Extract the (x, y) coordinate from the center of the cell holding the provided text.  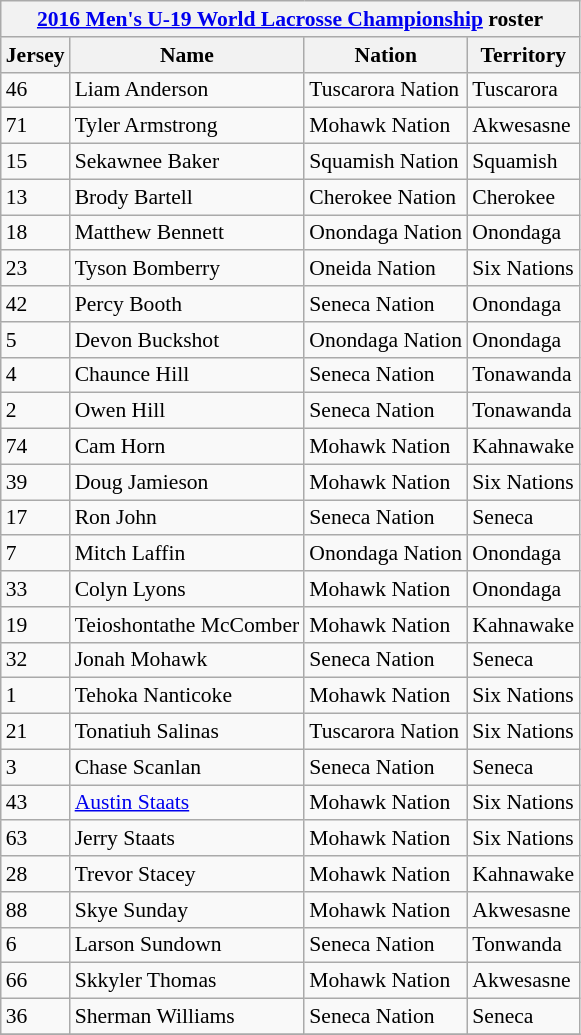
Tuscarora (523, 90)
46 (36, 90)
18 (36, 233)
74 (36, 447)
Tehoka Nanticoke (188, 696)
2016 Men's U-19 World Lacrosse Championship roster (290, 19)
Sherman Williams (188, 1017)
2 (36, 411)
Liam Anderson (188, 90)
Trevor Stacey (188, 874)
Jerry Staats (188, 839)
Jonah Mohawk (188, 660)
Chaunce Hill (188, 375)
Nation (386, 55)
Name (188, 55)
6 (36, 945)
Teioshontathe McComber (188, 625)
Tyler Armstrong (188, 126)
42 (36, 304)
17 (36, 518)
Chase Scanlan (188, 767)
Tyson Bomberry (188, 269)
Jersey (36, 55)
1 (36, 696)
28 (36, 874)
Doug Jamieson (188, 482)
15 (36, 162)
Brody Bartell (188, 197)
36 (36, 1017)
13 (36, 197)
Ron John (188, 518)
Skkyler Thomas (188, 981)
5 (36, 340)
Squamish (523, 162)
66 (36, 981)
Sekawnee Baker (188, 162)
Cherokee Nation (386, 197)
Territory (523, 55)
32 (36, 660)
Owen Hill (188, 411)
Percy Booth (188, 304)
7 (36, 554)
Tonatiuh Salinas (188, 732)
39 (36, 482)
Oneida Nation (386, 269)
Larson Sundown (188, 945)
33 (36, 589)
19 (36, 625)
4 (36, 375)
Tonwanda (523, 945)
Skye Sunday (188, 910)
Squamish Nation (386, 162)
3 (36, 767)
Austin Staats (188, 803)
Devon Buckshot (188, 340)
88 (36, 910)
Matthew Bennett (188, 233)
Colyn Lyons (188, 589)
Cam Horn (188, 447)
Cherokee (523, 197)
71 (36, 126)
63 (36, 839)
Mitch Laffin (188, 554)
21 (36, 732)
23 (36, 269)
43 (36, 803)
